Locate the cell with the specified text and output its [x, y] center coordinate. 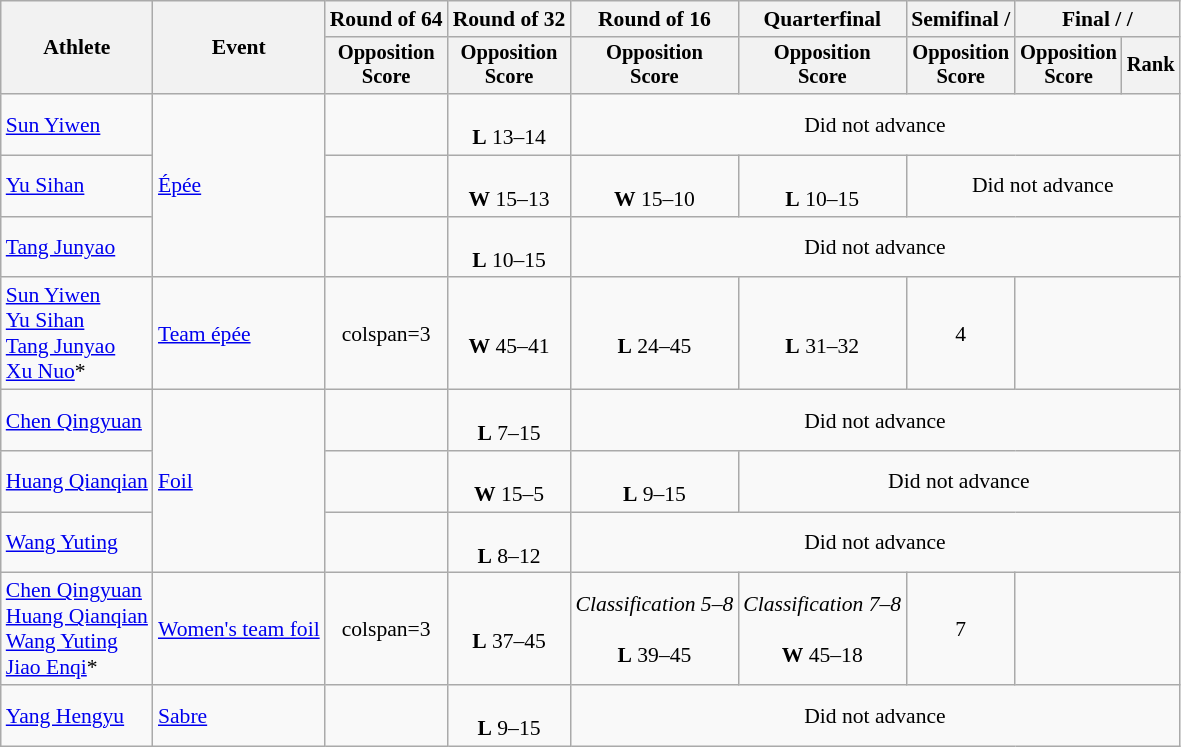
Foil [239, 482]
4 [960, 334]
Sabre [239, 716]
Women's team foil [239, 629]
Quarterfinal [822, 19]
W 15–10 [654, 186]
L 31–32 [822, 334]
Tang Junyao [77, 248]
7 [960, 629]
Épée [239, 186]
Chen Qingyuan [77, 420]
Team épée [239, 334]
L 7–15 [510, 420]
W 15–5 [510, 482]
L 37–45 [510, 629]
L 13–14 [510, 124]
Rank [1151, 66]
W 15–13 [510, 186]
Classification 7–8W 45–18 [822, 629]
Yang Hengyu [77, 716]
Round of 16 [654, 19]
L 8–12 [510, 542]
Final / / [1097, 19]
Event [239, 48]
Chen QingyuanHuang QianqianWang YutingJiao Enqi* [77, 629]
Semifinal / [960, 19]
L 24–45 [654, 334]
Sun Yiwen [77, 124]
Sun YiwenYu SihanTang JunyaoXu Nuo* [77, 334]
W 45–41 [510, 334]
Round of 32 [510, 19]
Classification 5–8L 39–45 [654, 629]
Athlete [77, 48]
Huang Qianqian [77, 482]
Wang Yuting [77, 542]
Round of 64 [386, 19]
Yu Sihan [77, 186]
